Extract the (X, Y) coordinate from the center of the cell holding the provided text.  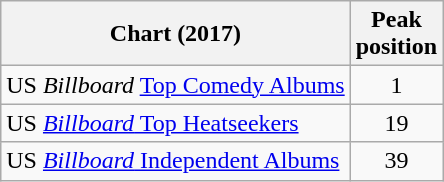
1 (396, 85)
39 (396, 161)
Chart (2017) (176, 34)
US Billboard Top Heatseekers (176, 123)
19 (396, 123)
Peakposition (396, 34)
US Billboard Top Comedy Albums (176, 85)
US Billboard Independent Albums (176, 161)
